From the cell containing the given text, extract its center point as [X, Y] coordinate. 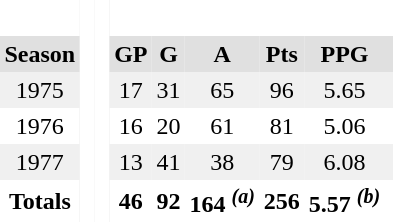
17 [131, 90]
G [168, 54]
GP [131, 54]
1977 [40, 162]
16 [131, 126]
1976 [40, 126]
Totals [40, 201]
61 [222, 126]
81 [282, 126]
5.57 (b) [344, 201]
92 [168, 201]
164 (a) [222, 201]
31 [168, 90]
96 [282, 90]
38 [222, 162]
79 [282, 162]
Pts [282, 54]
5.65 [344, 90]
A [222, 54]
13 [131, 162]
65 [222, 90]
256 [282, 201]
5.06 [344, 126]
41 [168, 162]
PPG [344, 54]
46 [131, 201]
Season [40, 54]
20 [168, 126]
6.08 [344, 162]
1975 [40, 90]
